From the cell containing the given text, extract its center point as [x, y] coordinate. 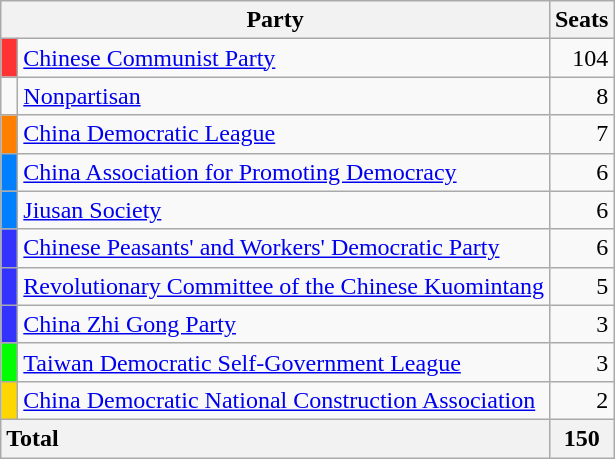
China Democratic League [284, 134]
Revolutionary Committee of the Chinese Kuomintang [284, 286]
5 [581, 286]
Taiwan Democratic Self-Government League [284, 362]
China Zhi Gong Party [284, 324]
China Association for Promoting Democracy [284, 172]
Seats [581, 20]
Party [276, 20]
Chinese Communist Party [284, 58]
150 [581, 438]
104 [581, 58]
8 [581, 96]
7 [581, 134]
Nonpartisan [284, 96]
Chinese Peasants' and Workers' Democratic Party [284, 248]
2 [581, 400]
Jiusan Society [284, 210]
China Democratic National Construction Association [284, 400]
Total [276, 438]
